Capture the cell that displays the provided text and extract its [x, y] central coordinate. 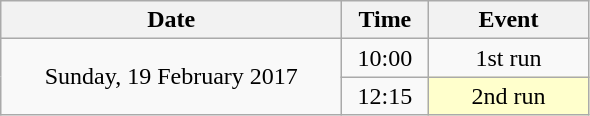
Event [508, 20]
Date [172, 20]
Time [385, 20]
2nd run [508, 96]
1st run [508, 58]
Sunday, 19 February 2017 [172, 77]
12:15 [385, 96]
10:00 [385, 58]
